Detect which cell encompasses the target text, then output its [x, y] center coordinate. 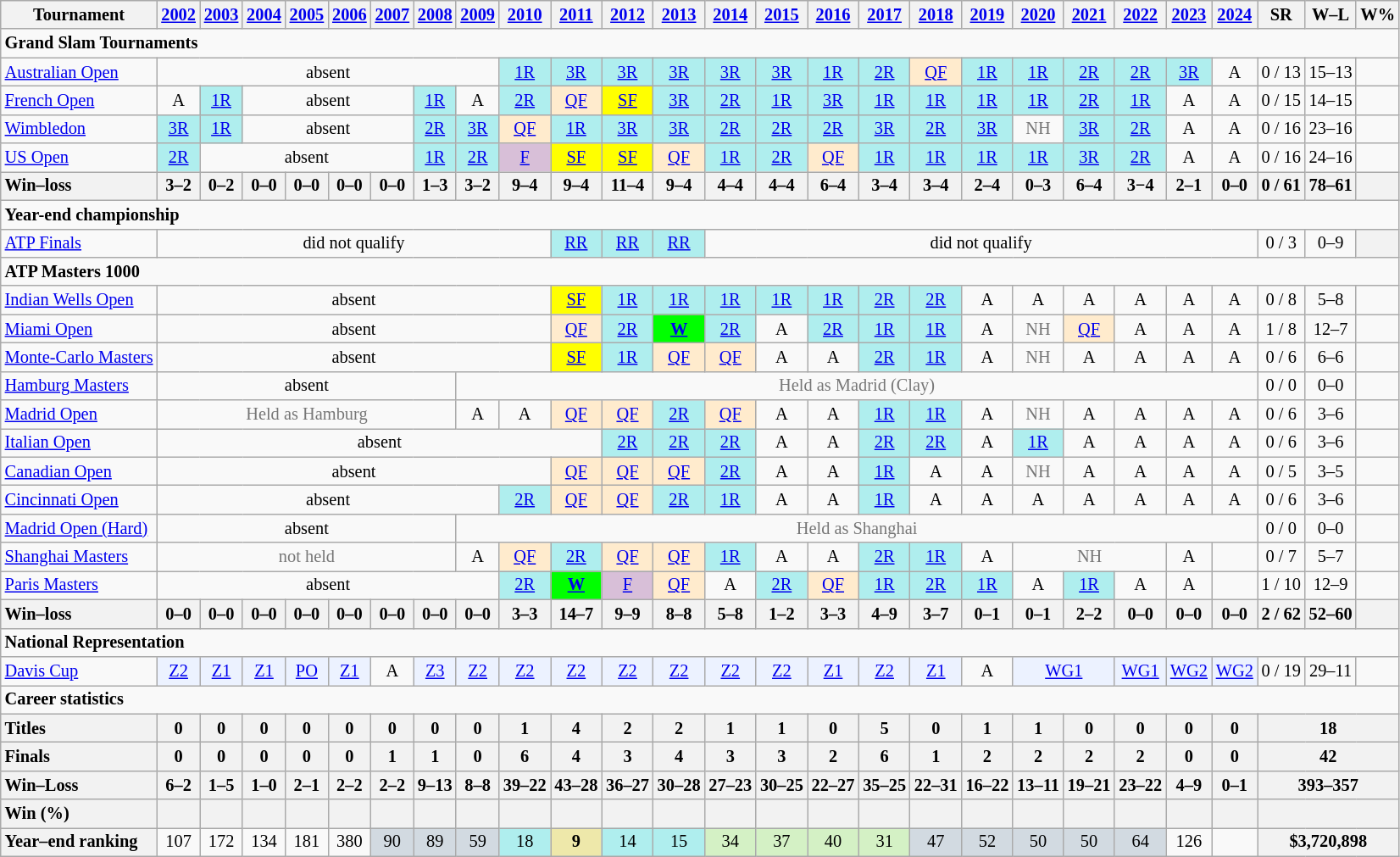
2013 [680, 14]
22–31 [936, 785]
181 [307, 842]
Cincinnati Open [80, 499]
Year–end ranking [80, 842]
0 / 61 [1281, 186]
14–7 [576, 614]
2020 [1038, 14]
PO [307, 671]
3–5 [1331, 471]
Shanghai Masters [80, 557]
Win–Loss [80, 785]
90 [392, 842]
380 [349, 842]
1–3 [435, 186]
2021 [1090, 14]
14–15 [1331, 100]
ATP Finals [80, 243]
2006 [349, 14]
2019 [988, 14]
59 [477, 842]
5–7 [1331, 557]
Titles [80, 728]
2–4 [988, 186]
15 [680, 842]
Madrid Open [80, 415]
0–2 [221, 186]
2004 [264, 14]
Australian Open [80, 72]
5 [885, 728]
Held as Hamburg [307, 415]
2023 [1189, 14]
Hamburg Masters [80, 386]
35–25 [885, 785]
6–6 [1331, 357]
0–9 [1331, 243]
24–16 [1331, 158]
22–27 [834, 785]
0 / 5 [1281, 471]
Madrid Open (Hard) [80, 528]
2007 [392, 14]
ATP Masters 1000 [700, 271]
2017 [885, 14]
2012 [627, 14]
Z3 [435, 671]
34 [731, 842]
134 [264, 842]
14 [627, 842]
2008 [435, 14]
9–13 [435, 785]
3–7 [936, 614]
0 / 19 [1281, 671]
not held [307, 557]
2015 [781, 14]
1–5 [221, 785]
$3,720,898 [1329, 842]
French Open [80, 100]
37 [781, 842]
9 [576, 842]
52–60 [1331, 614]
2010 [525, 14]
Held as Madrid (Clay) [856, 386]
3−4 [1141, 186]
1–2 [781, 614]
Grand Slam Tournaments [700, 43]
W–L [1331, 14]
47 [936, 842]
30–25 [781, 785]
0 / 8 [1281, 300]
52 [988, 842]
Held as Shanghai [856, 528]
2011 [576, 14]
2005 [307, 14]
2002 [178, 14]
Win (%) [80, 814]
15–13 [1331, 72]
36–27 [627, 785]
0 / 15 [1281, 100]
11–4 [627, 186]
9–9 [627, 614]
2003 [221, 14]
Monte-Carlo Masters [80, 357]
SR [1281, 14]
2 / 62 [1281, 614]
Davis Cup [80, 671]
Italian Open [80, 442]
National Representation [700, 643]
39–22 [525, 785]
US Open [80, 158]
2014 [731, 14]
2009 [477, 14]
Tournament [80, 14]
23–16 [1331, 129]
89 [435, 842]
12–9 [1331, 585]
393–357 [1329, 785]
42 [1329, 756]
107 [178, 842]
Finals [80, 756]
1 / 8 [1281, 329]
6–2 [178, 785]
Canadian Open [80, 471]
1 / 10 [1281, 585]
43–28 [576, 785]
2016 [834, 14]
12–7 [1331, 329]
0 / 3 [1281, 243]
0 / 7 [1281, 557]
0 / 13 [1281, 72]
2018 [936, 14]
Career statistics [700, 699]
31 [885, 842]
29–11 [1331, 671]
19–21 [1090, 785]
16–22 [988, 785]
27–23 [731, 785]
23–22 [1141, 785]
40 [834, 842]
172 [221, 842]
2022 [1141, 14]
1–0 [264, 785]
W% [1377, 14]
Miami Open [80, 329]
Year-end championship [700, 214]
Paris Masters [80, 585]
0–3 [1038, 186]
2024 [1235, 14]
Indian Wells Open [80, 300]
Wimbledon [80, 129]
13–11 [1038, 785]
126 [1189, 842]
30–28 [680, 785]
64 [1141, 842]
78–61 [1331, 186]
